Scan for the cell matching the given text and deliver its [X, Y] coordinate at center. 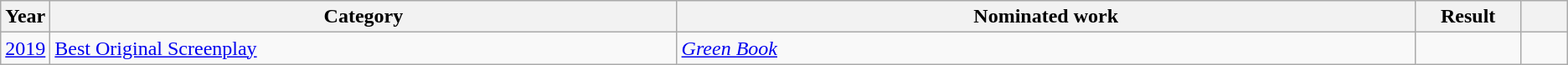
Year [25, 17]
Result [1467, 17]
2019 [25, 48]
Category [364, 17]
Green Book [1045, 48]
Best Original Screenplay [364, 48]
Nominated work [1045, 17]
